Extract the (x, y) coordinate from the center of the cell holding the provided text.  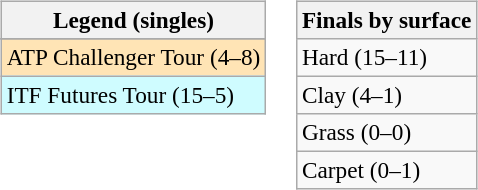
Legend (singles) (133, 20)
Hard (15–11) (387, 57)
Carpet (0–1) (387, 171)
ITF Futures Tour (15–5) (133, 95)
Clay (4–1) (387, 95)
Finals by surface (387, 20)
ATP Challenger Tour (4–8) (133, 57)
Grass (0–0) (387, 133)
